From the cell containing the given text, extract its center point as (x, y) coordinate. 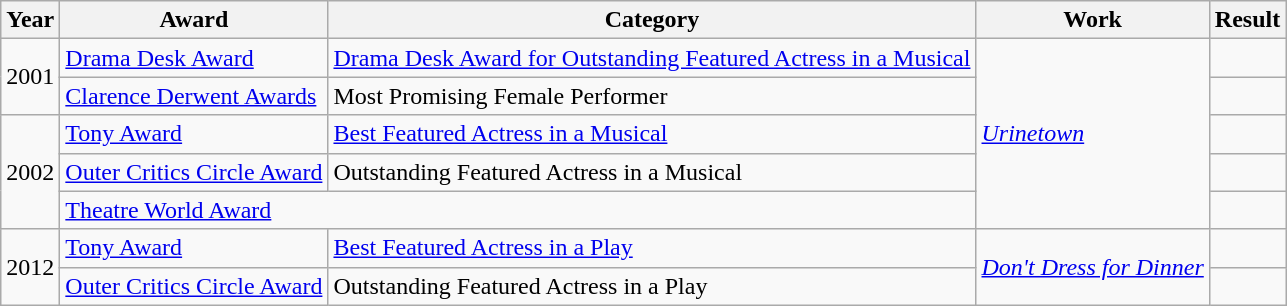
Urinetown (1092, 134)
Clarence Derwent Awards (194, 96)
Best Featured Actress in a Musical (652, 134)
Category (652, 20)
Theatre World Award (518, 210)
Result (1247, 20)
Outstanding Featured Actress in a Play (652, 286)
2001 (30, 77)
Outstanding Featured Actress in a Musical (652, 172)
Drama Desk Award for Outstanding Featured Actress in a Musical (652, 58)
2002 (30, 172)
Don't Dress for Dinner (1092, 267)
Best Featured Actress in a Play (652, 248)
Award (194, 20)
Drama Desk Award (194, 58)
Most Promising Female Performer (652, 96)
Year (30, 20)
Work (1092, 20)
2012 (30, 267)
